Capture the cell that displays the provided text and extract its [x, y] central coordinate. 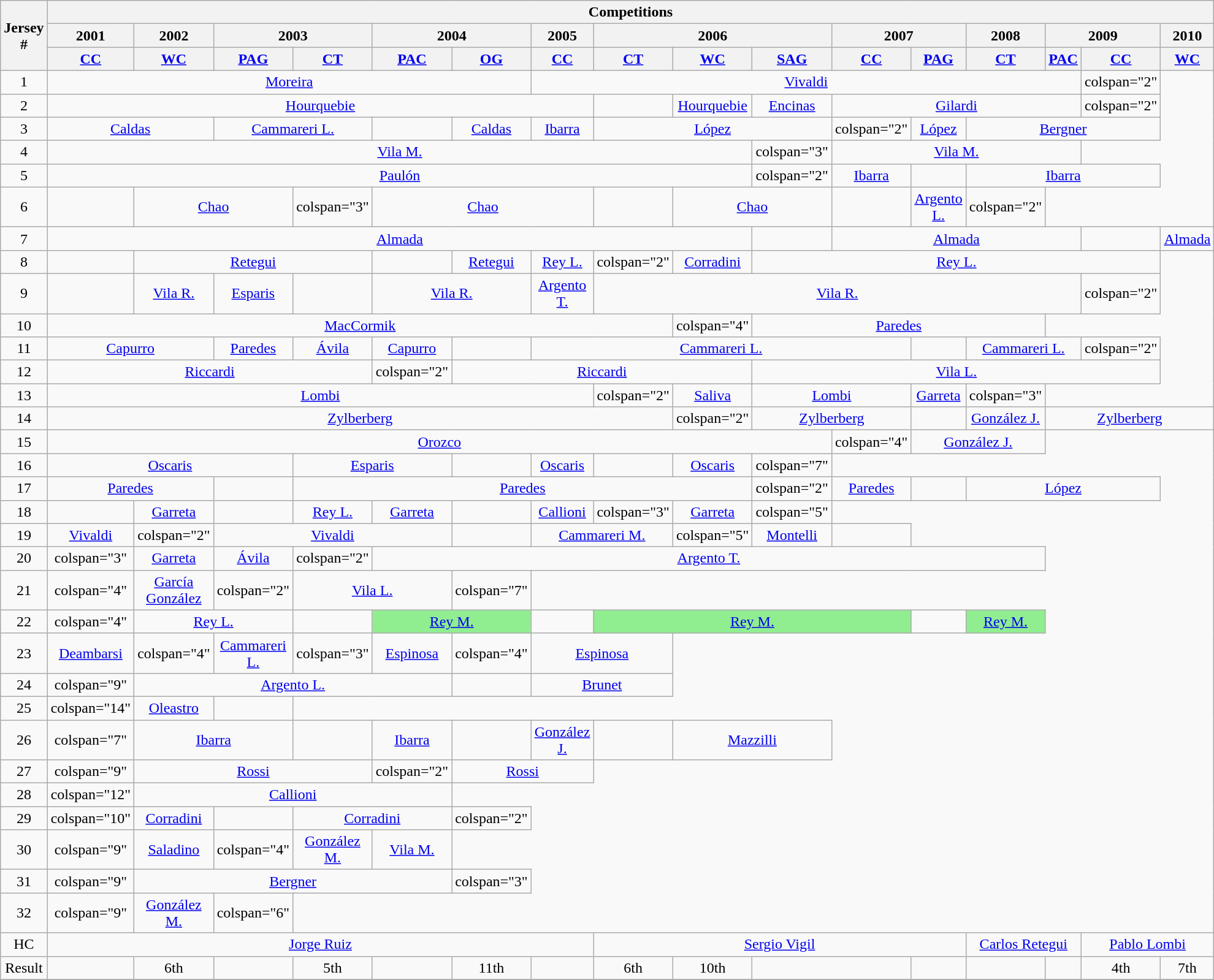
25 [24, 708]
Jorge Ruiz [320, 944]
6 [24, 207]
32 [24, 913]
7th [1187, 968]
24 [24, 685]
Sergio Vigil [780, 944]
Encinas [792, 105]
19 [24, 535]
2009 [1103, 36]
5th [333, 968]
Brunet [602, 685]
9 [24, 293]
4th [1121, 968]
SAG [792, 59]
2007 [899, 36]
Result [24, 968]
Oleastro [174, 708]
Saliva [712, 395]
7 [24, 238]
2004 [451, 36]
2001 [91, 36]
13 [24, 395]
MacCormik [360, 325]
Orozco [439, 442]
Deambarsi [91, 653]
20 [24, 558]
22 [24, 621]
11 [24, 349]
2003 [293, 36]
OG [492, 59]
colspan="12" [91, 795]
31 [24, 881]
14 [24, 419]
21 [24, 590]
2006 [712, 36]
5 [24, 175]
Moreira [289, 82]
2005 [562, 36]
2010 [1187, 36]
Carlos Retegui [1023, 944]
2008 [1006, 36]
11th [492, 968]
Gilardi [956, 105]
Pablo Lombi [1148, 944]
15 [24, 442]
26 [24, 739]
1 [24, 82]
17 [24, 488]
García González [174, 590]
4 [24, 152]
HC [24, 944]
29 [24, 818]
colspan="10" [91, 818]
30 [24, 849]
Saladino [174, 849]
10 [24, 325]
8 [24, 262]
Montelli [792, 535]
Competitions [630, 12]
27 [24, 772]
10th [712, 968]
18 [24, 512]
Cammareri M. [602, 535]
colspan="6" [253, 913]
Mazzilli [752, 739]
23 [24, 653]
2002 [174, 36]
Jersey # [24, 36]
12 [24, 372]
16 [24, 465]
28 [24, 795]
Paulón [400, 175]
2 [24, 105]
3 [24, 129]
colspan="14" [91, 708]
